Return [X, Y] of the center of cell containing provided text 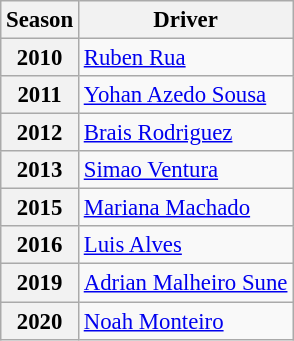
2012 [40, 133]
Simao Ventura [185, 170]
Adrian Malheiro Sune [185, 283]
2020 [40, 321]
2015 [40, 208]
2010 [40, 58]
Season [40, 20]
Luis Alves [185, 245]
2019 [40, 283]
Ruben Rua [185, 58]
Noah Monteiro [185, 321]
Yohan Azedo Sousa [185, 95]
2011 [40, 95]
2013 [40, 170]
Brais Rodriguez [185, 133]
Mariana Machado [185, 208]
2016 [40, 245]
Driver [185, 20]
